Return [X, Y] of the center of cell containing provided text 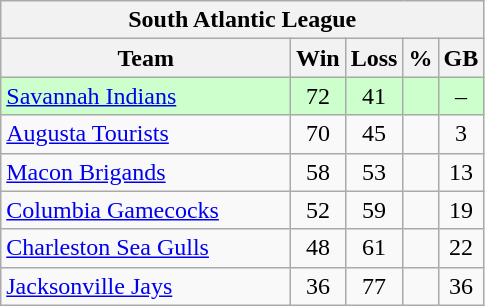
Columbia Gamecocks [146, 210]
South Atlantic League [242, 20]
22 [461, 248]
Augusta Tourists [146, 134]
48 [318, 248]
13 [461, 172]
58 [318, 172]
GB [461, 58]
Macon Brigands [146, 172]
Jacksonville Jays [146, 286]
Loss [374, 58]
3 [461, 134]
45 [374, 134]
61 [374, 248]
– [461, 96]
59 [374, 210]
Charleston Sea Gulls [146, 248]
Savannah Indians [146, 96]
77 [374, 286]
Win [318, 58]
41 [374, 96]
Team [146, 58]
72 [318, 96]
70 [318, 134]
19 [461, 210]
% [420, 58]
52 [318, 210]
53 [374, 172]
